Provide the (x, y) coordinate of the cell's center where the given text is located.  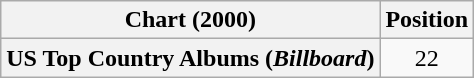
US Top Country Albums (Billboard) (190, 58)
22 (427, 58)
Chart (2000) (190, 20)
Position (427, 20)
